Extract the [x, y] coordinate from the center of the cell holding the provided text.  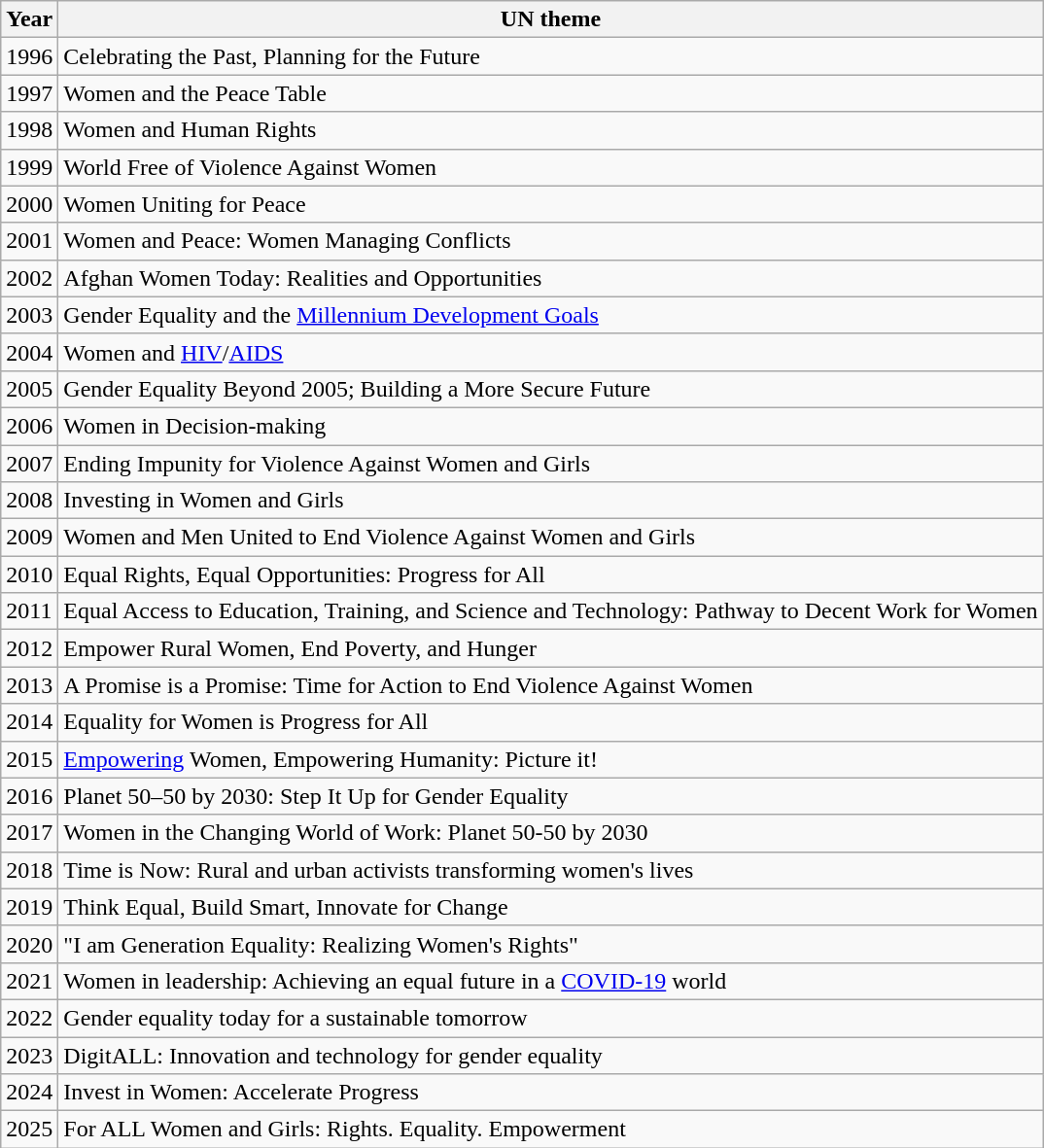
"I am Generation Equality: Realizing Women's Rights" [550, 944]
2012 [29, 648]
2020 [29, 944]
2005 [29, 389]
Women in leadership: Achieving an equal future in a COVID-19 world [550, 981]
Women in Decision-making [550, 426]
Empowering Women, Empowering Humanity: Picture it! [550, 759]
2008 [29, 501]
Women in the Changing World of Work: Planet 50-50 by 2030 [550, 833]
2015 [29, 759]
Think Equal, Build Smart, Innovate for Change [550, 907]
Equal Rights, Equal Opportunities: Progress for All [550, 574]
Year [29, 19]
Time is Now: Rural and urban activists transforming women's lives [550, 870]
Women and Peace: Women Managing Conflicts [550, 241]
A Promise is a Promise: Time for Action to End Violence Against Women [550, 685]
Invest in Women: Accelerate Progress [550, 1093]
Women and Human Rights [550, 130]
2022 [29, 1018]
2016 [29, 796]
Gender Equality Beyond 2005; Building a More Secure Future [550, 389]
Gender equality today for a sustainable tomorrow [550, 1018]
Celebrating the Past, Planning for the Future [550, 56]
2014 [29, 722]
Equal Access to Education, Training, and Science and Technology: Pathway to Decent Work for Women [550, 611]
2007 [29, 464]
UN theme [550, 19]
World Free of Violence Against Women [550, 167]
Ending Impunity for Violence Against Women and Girls [550, 464]
2023 [29, 1055]
Women Uniting for Peace [550, 204]
2000 [29, 204]
Investing in Women and Girls [550, 501]
2025 [29, 1130]
For ALL Women and Girls: Rights. Equality. Empowerment [550, 1130]
2021 [29, 981]
DigitALL: Innovation and technology for gender equality [550, 1055]
Women and Men United to End Violence Against Women and Girls [550, 538]
1998 [29, 130]
2001 [29, 241]
2010 [29, 574]
Women and the Peace Table [550, 93]
2009 [29, 538]
1997 [29, 93]
2018 [29, 870]
2017 [29, 833]
Equality for Women is Progress for All [550, 722]
Empower Rural Women, End Poverty, and Hunger [550, 648]
2011 [29, 611]
2013 [29, 685]
Afghan Women Today: Realities and Opportunities [550, 278]
Gender Equality and the Millennium Development Goals [550, 315]
2002 [29, 278]
1999 [29, 167]
2003 [29, 315]
2024 [29, 1093]
2004 [29, 352]
1996 [29, 56]
2019 [29, 907]
2006 [29, 426]
Women and HIV/AIDS [550, 352]
Planet 50–50 by 2030: Step It Up for Gender Equality [550, 796]
